Detect which cell encompasses the target text, then output its [x, y] center coordinate. 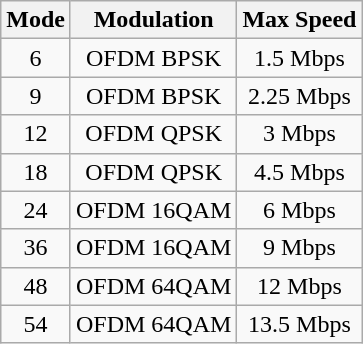
2.25 Mbps [300, 96]
12 [36, 134]
9 [36, 96]
6 Mbps [300, 210]
Max Speed [300, 20]
3 Mbps [300, 134]
1.5 Mbps [300, 58]
Modulation [153, 20]
6 [36, 58]
Mode [36, 20]
24 [36, 210]
9 Mbps [300, 248]
13.5 Mbps [300, 324]
54 [36, 324]
36 [36, 248]
48 [36, 286]
12 Mbps [300, 286]
4.5 Mbps [300, 172]
18 [36, 172]
